Scan for the cell matching the given text and deliver its [X, Y] coordinate at center. 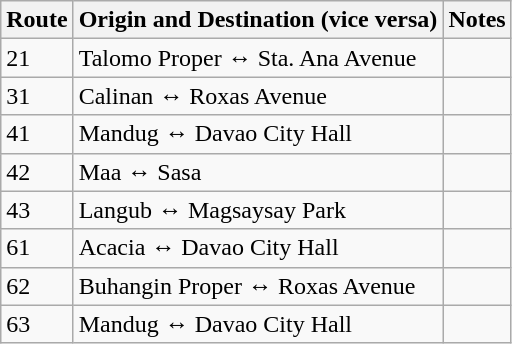
Origin and Destination (vice versa) [258, 20]
63 [37, 324]
21 [37, 58]
Acacia ↔ Davao City Hall [258, 248]
43 [37, 210]
62 [37, 286]
Buhangin Proper ↔ Roxas Avenue [258, 286]
Langub ↔ Magsaysay Park [258, 210]
Route [37, 20]
Calinan ↔ Roxas Avenue [258, 96]
Maa ↔ Sasa [258, 172]
41 [37, 134]
61 [37, 248]
31 [37, 96]
42 [37, 172]
Talomo Proper ↔ Sta. Ana Avenue [258, 58]
Notes [477, 20]
